Capture the cell that displays the provided text and extract its (x, y) central coordinate. 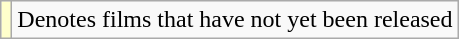
Denotes films that have not yet been released (235, 20)
